Output the [x, y] coordinate of the center of the cell containing the given text.  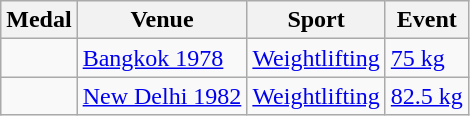
Venue [162, 20]
Medal [39, 20]
Event [426, 20]
Sport [316, 20]
New Delhi 1982 [162, 96]
82.5 kg [426, 96]
Bangkok 1978 [162, 58]
75 kg [426, 58]
